Find where the given text appears and provide that cell's center as (X, Y) coordinate. 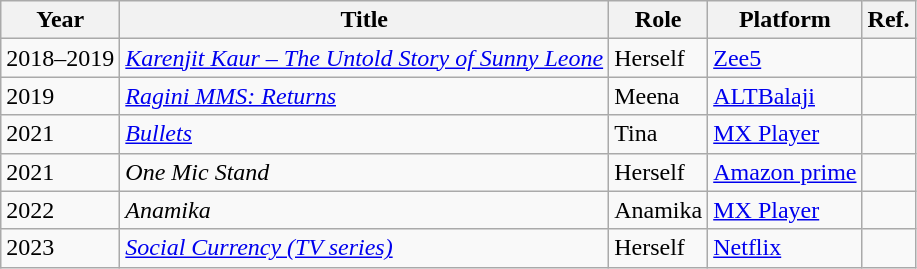
Ref. (888, 20)
Platform (785, 20)
Karenjit Kaur – The Untold Story of Sunny Leone (364, 58)
Year (60, 20)
2018–2019 (60, 58)
ALTBalaji (785, 96)
2019 (60, 96)
Title (364, 20)
Amazon prime (785, 172)
Role (658, 20)
Ragini MMS: Returns (364, 96)
Zee5 (785, 58)
Meena (658, 96)
Tina (658, 134)
One Mic Stand (364, 172)
Bullets (364, 134)
Social Currency (TV series) (364, 248)
2023 (60, 248)
2022 (60, 210)
Netflix (785, 248)
